Identify which cell holds the provided text, then report its [X, Y] central coordinate. 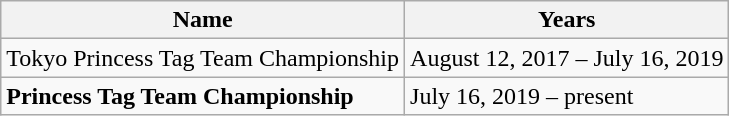
Princess Tag Team Championship [203, 96]
Tokyo Princess Tag Team Championship [203, 58]
Name [203, 20]
July 16, 2019 – present [567, 96]
Years [567, 20]
August 12, 2017 – July 16, 2019 [567, 58]
